For the text-containing cell, return its midpoint in [X, Y] coordinate format. 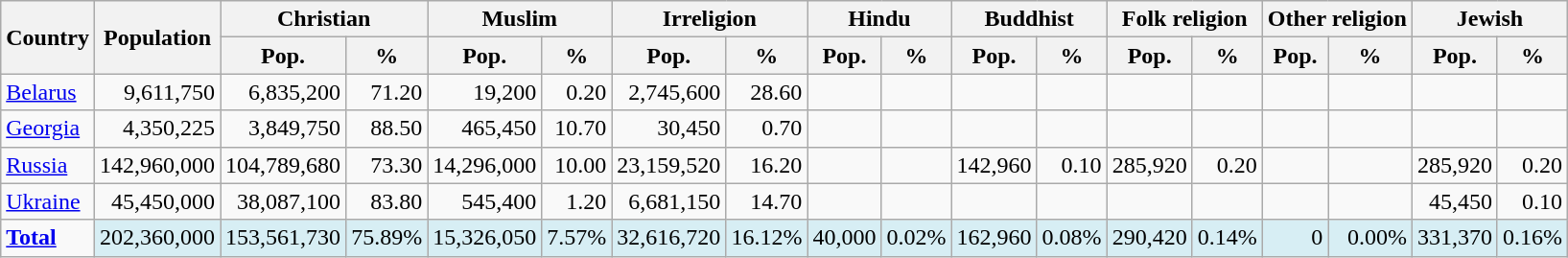
88.50 [387, 129]
15,326,050 [485, 238]
32,616,720 [669, 238]
0.00% [1370, 238]
1.20 [577, 201]
28.60 [767, 92]
2,745,600 [669, 92]
Population [157, 37]
104,789,680 [284, 165]
202,360,000 [157, 238]
14.70 [767, 201]
290,420 [1149, 238]
465,450 [485, 129]
0.14% [1228, 238]
0.70 [767, 129]
Christian [324, 19]
Folk religion [1184, 19]
0.16% [1533, 238]
Muslim [520, 19]
10.00 [577, 165]
0.08% [1072, 238]
142,960,000 [157, 165]
30,450 [669, 129]
Hindu [879, 19]
83.80 [387, 201]
38,087,100 [284, 201]
4,350,225 [157, 129]
Ukraine [48, 201]
9,611,750 [157, 92]
3,849,750 [284, 129]
Jewish [1489, 19]
Irreligion [710, 19]
0 [1295, 238]
75.89% [387, 238]
Belarus [48, 92]
Buddhist [1029, 19]
6,835,200 [284, 92]
153,561,730 [284, 238]
7.57% [577, 238]
23,159,520 [669, 165]
16.20 [767, 165]
14,296,000 [485, 165]
545,400 [485, 201]
0.02% [917, 238]
71.20 [387, 92]
331,370 [1454, 238]
10.70 [577, 129]
142,960 [994, 165]
Russia [48, 165]
Other religion [1337, 19]
19,200 [485, 92]
Country [48, 37]
Georgia [48, 129]
40,000 [844, 238]
16.12% [767, 238]
73.30 [387, 165]
45,450,000 [157, 201]
6,681,150 [669, 201]
45,450 [1454, 201]
Total [48, 238]
162,960 [994, 238]
